For the text-containing cell, return its midpoint in (X, Y) coordinate format. 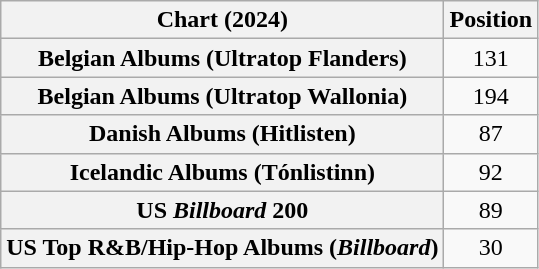
US Billboard 200 (222, 210)
30 (491, 248)
194 (491, 96)
89 (491, 210)
Position (491, 20)
Belgian Albums (Ultratop Flanders) (222, 58)
131 (491, 58)
92 (491, 172)
Chart (2024) (222, 20)
Icelandic Albums (Tónlistinn) (222, 172)
Danish Albums (Hitlisten) (222, 134)
87 (491, 134)
Belgian Albums (Ultratop Wallonia) (222, 96)
US Top R&B/Hip-Hop Albums (Billboard) (222, 248)
